Locate the cell with the specified text and output its [X, Y] center coordinate. 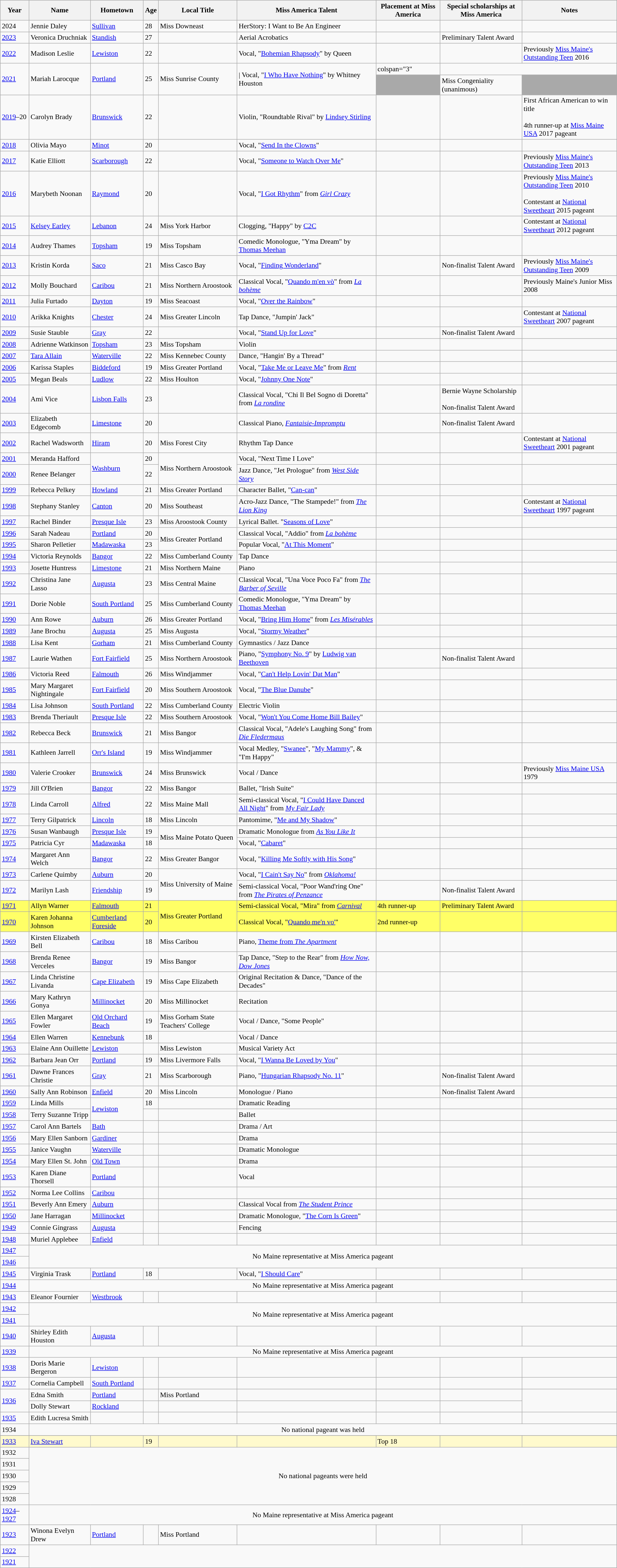
Classical Vocal, "Quando m'en vò" from La bohème [307, 286]
No national pageants were held [323, 1476]
1954 [15, 1162]
Bath [117, 1127]
2000 [15, 475]
1924–1927 [15, 1515]
1935 [15, 1418]
Susie Stauble [60, 333]
2004 [15, 399]
1993 [15, 568]
1991 [15, 603]
Hometown [117, 10]
Kristin Korda [60, 266]
Carol Ann Bartels [60, 1127]
Gymnastics / Jazz Dance [307, 643]
1982 [15, 733]
1964 [15, 1037]
Jane Brochu [60, 631]
Raymond [117, 194]
Cape Elizabeth [117, 982]
Popular Vocal, "At This Moment" [307, 545]
1966 [15, 1002]
1922 [15, 1551]
4th runner-up [408, 906]
Piano, Theme from The Apartment [307, 942]
Virginia Trask [60, 1274]
Mary Ellen Sanborn [60, 1138]
Dramatic Monologue from As You Like It [307, 832]
Dolly Stewart [60, 1407]
Sally Ann Robinson [60, 1092]
Josette Huntress [60, 568]
Acro-Jazz Dance, "The Stampede!" from The Lion King [307, 506]
Elaine Ann Ouillette [60, 1049]
Vocal, "I Should Care" [307, 1274]
2021 [15, 79]
Orr's Island [117, 753]
1937 [15, 1383]
Miss Lewiston [198, 1049]
1950 [15, 1216]
Miss Greater Lincoln [198, 317]
1944 [15, 1286]
Dramatic Monologue [307, 1150]
Mary Ellen St. John [60, 1162]
Violin, "Roundtable Rival" by Lindsey Stirling [307, 117]
Madison Leslie [60, 53]
Marybeth Noonan [60, 194]
2nd runner-up [408, 922]
Previously Miss Maine USA 1979 [569, 773]
Kathleen Jarrell [60, 753]
1952 [15, 1193]
HerStory: I Want to Be An Engineer [307, 26]
Previously Maine's Junior Miss 2008 [569, 286]
Allyn Warner [60, 906]
Sullivan [117, 26]
Saco [117, 266]
2012 [15, 286]
Year [15, 10]
Mary Kathryn Gonya [60, 1002]
Jennie Daley [60, 26]
1929 [15, 1488]
Brenda Renee Verceles [60, 961]
| Vocal, "I Who Have Nothing" by Whitney Houston [307, 79]
Edith Lucresa Smith [60, 1418]
Notes [569, 10]
Vocal, "Johnny One Note" [307, 379]
Classical Vocal, "Una Voce Poco Fa" from The Barber of Seville [307, 584]
Friendship [117, 890]
Hiram [117, 443]
Top 18 [408, 1441]
1963 [15, 1049]
2008 [15, 344]
Recitation [307, 1002]
Age [151, 10]
Contestant at National Sweetheart 2001 pageant [569, 443]
2016 [15, 194]
Vocal [307, 1177]
1999 [15, 490]
Classical Vocal from The Student Prince [307, 1204]
Norma Lee Collins [60, 1193]
Dorie Noble [60, 603]
Previously Miss Maine's Outstanding Teen 2010Contestant at National Sweetheart 2015 pageant [569, 194]
Placement at Miss America [408, 10]
Laurie Wathen [60, 658]
1957 [15, 1127]
Dramatic Reading [307, 1103]
Cornelia Campbell [60, 1383]
Lyrical Ballet. "Seasons of Love" [307, 522]
Lisa Kent [60, 643]
Vocal, "I Cain't Say No" from Oklahoma! [307, 875]
2024 [15, 26]
Miss Scarborough [198, 1076]
1994 [15, 557]
1978 [15, 805]
Miss Maine Mall [198, 805]
1921 [15, 1562]
Meranda Hafford [60, 459]
Biddeford [117, 368]
Beverly Ann Emery [60, 1204]
Rachel Binder [60, 522]
Vocal, "Bring Him Home" from Les Misérables [307, 620]
2019–20 [15, 117]
Drama / Art [307, 1127]
Audrey Thames [60, 246]
Eleanor Fournier [60, 1297]
1960 [15, 1092]
Miss University of Maine [198, 885]
2023 [15, 38]
2006 [15, 368]
Victoria Reed [60, 674]
1948 [15, 1239]
2018 [15, 145]
Terry Suzanne Tripp [60, 1115]
Linda Carroll [60, 805]
1961 [15, 1076]
Kelsey Earley [60, 226]
1945 [15, 1274]
1984 [15, 706]
Ellen Margaret Fowler [60, 1021]
Muriel Applebee [60, 1239]
1979 [15, 789]
Christina Jane Lasso [60, 584]
1962 [15, 1060]
Arikka Knights [60, 317]
Contestant at National Sweetheart 1997 pageant [569, 506]
Chester [117, 317]
Tap Dance, "Jumpin' Jack" [307, 317]
Dance, "Hangin' By a Thread" [307, 356]
Piano, "Symphony No. 9" by Ludwig van Beethoven [307, 658]
2011 [15, 301]
1989 [15, 631]
1970 [15, 922]
1967 [15, 982]
Previously Miss Maine's Outstanding Teen 2016 [569, 53]
1992 [15, 584]
1933 [15, 1441]
Character Ballet, "Can-can" [307, 490]
Ami Vice [60, 399]
Miss Sunrise County [198, 79]
Miss Augusta [198, 631]
Stephany Stanley [60, 506]
Katie Elliott [60, 161]
Mary Margaret Nightingale [60, 690]
Rockland [117, 1407]
28 [151, 26]
Miss Congeniality (unanimous) [481, 85]
1930 [15, 1476]
Megan Beals [60, 379]
2010 [15, 317]
1997 [15, 522]
1990 [15, 620]
Miss Gorham State Teachers' College [198, 1021]
Previously Miss Maine's Outstanding Teen 2009 [569, 266]
Piano, "Hungarian Rhapsody No. 11" [307, 1076]
Howland [117, 490]
1928 [15, 1499]
1947 [15, 1251]
1949 [15, 1228]
Carolyn Brady [60, 117]
Electric Violin [307, 706]
Special scholarships at Miss America [481, 10]
1953 [15, 1177]
1940 [15, 1336]
1959 [15, 1103]
Vocal, "Can't Help Lovin' Dat Man" [307, 674]
Miss Casco Bay [198, 266]
Victoria Reynolds [60, 557]
1975 [15, 843]
Valerie Crooker [60, 773]
1946 [15, 1262]
Karissa Staples [60, 368]
Winona Evelyn Drew [60, 1535]
Classical Vocal, "Chi Il Bel Sogno di Doretta" from La rondine [307, 399]
Karen Diane Thorsell [60, 1177]
Semi-classical Vocal, "Mira" from Carnival [307, 906]
1938 [15, 1368]
Monologue / Piano [307, 1092]
Vocal, "Someone to Watch Over Me" [307, 161]
Lebanon [117, 226]
Miss Southeast [198, 506]
Sharon Pelletier [60, 545]
Linda Mills [60, 1103]
Adrienne Watkinson [60, 344]
2005 [15, 379]
Vocal, "Stormy Weather" [307, 631]
Renee Belanger [60, 475]
colspan="3" [408, 69]
Veronica Druchniak [60, 38]
Linda Christine Livanda [60, 982]
Miss Downeast [198, 26]
Carlene Quimby [60, 875]
Edna Smith [60, 1395]
Vocal Medley, "Swanee", "My Mammy", & "I'm Happy" [307, 753]
Miss Aroostook County [198, 522]
2002 [15, 443]
Tara Allain [60, 356]
Vocal / Dance, "Some People" [307, 1021]
Minot [117, 145]
Ludlow [117, 379]
Classical Piano, Fantaisie-Impromptu [307, 423]
Lincoln [117, 820]
Ballet, "Irish Suite" [307, 789]
1985 [15, 690]
1977 [15, 820]
Iva Stewart [60, 1441]
Vocal, "Take Me or Leave Me" from Rent [307, 368]
Rachel Wadsworth [60, 443]
Contestant at National Sweetheart 2007 pageant [569, 317]
Vocal, "Cabaret" [307, 843]
Miss Kennebec County [198, 356]
Miss America Talent [307, 10]
Dawne Frances Christie [60, 1076]
1980 [15, 773]
Miss Caribou [198, 942]
Lisbon Falls [117, 399]
Jane Harragan [60, 1216]
1998 [15, 506]
Julia Furtado [60, 301]
Classical Vocal, "Quando me'n vo'" [307, 922]
1958 [15, 1115]
Miss Cape Elizabeth [198, 982]
Miss Brunswick [198, 773]
Miss Forest City [198, 443]
Contestant at National Sweetheart 2012 pageant [569, 226]
Vocal, "Over the Rainbow" [307, 301]
1971 [15, 906]
Previously Miss Maine's Outstanding Teen 2013 [569, 161]
1996 [15, 533]
Musical Variety Act [307, 1049]
Doris Marie Bergeron [60, 1368]
1931 [15, 1465]
Old Town [117, 1162]
1951 [15, 1204]
Sarah Nadeau [60, 533]
1942 [15, 1309]
Scarborough [117, 161]
Classical Vocal, "Addio" from La bohème [307, 533]
1955 [15, 1150]
1986 [15, 674]
1969 [15, 942]
Vocal, "Stand Up for Love" [307, 333]
First African American to win title4th runner-up at Miss Maine USA 2017 pageant [569, 117]
Jazz Dance, "Jet Prologue" from West Side Story [307, 475]
1936 [15, 1401]
Cumberland Foreside [117, 922]
Miss Millinocket [198, 1002]
Old Orchard Beach [117, 1021]
Kennebunk [117, 1037]
2022 [15, 53]
Miss York Harbor [198, 226]
Aerial Acrobatics [307, 38]
Vocal, "Bohemian Rhapsody" by Queen [307, 53]
Vocal, "Next Time I Love" [307, 459]
Brenda Theriault [60, 717]
2003 [15, 423]
Miss Greater Bangor [198, 859]
Vocal, "Killing Me Softly with His Song" [307, 859]
Olivia Mayo [60, 145]
Vocal, "Won't You Come Home Bill Bailey" [307, 717]
Miss Northern Maine [198, 568]
Rebecca Beck [60, 733]
Pantomime, "Me and My Shadow" [307, 820]
Vocal, "I Wanna Be Loved by You" [307, 1060]
Vocal, "The Blue Danube" [307, 690]
2017 [15, 161]
Vocal, "I Got Rhythm" from Girl Crazy [307, 194]
1976 [15, 832]
Rhythm Tap Dance [307, 443]
Piano [307, 568]
Semi-classical Vocal, "I Could Have Danced All Night" from My Fair Lady [307, 805]
Ballet [307, 1115]
2013 [15, 266]
2007 [15, 356]
Rebecca Pelkey [60, 490]
Kirsten Elizabeth Bell [60, 942]
Alfred [117, 805]
Barbara Jean Orr [60, 1060]
2014 [15, 246]
1923 [15, 1535]
Shirley Edith Houston [60, 1336]
Tap Dance, "Step to the Rear" from How Now, Dow Jones [307, 961]
Name [60, 10]
1934 [15, 1430]
Tap Dance [307, 557]
1972 [15, 890]
Gardiner [117, 1138]
1956 [15, 1138]
Miss Seacoast [198, 301]
Westbrook [117, 1297]
Marilyn Lash [60, 890]
Clogging, "Happy" by C2C [307, 226]
Original Recitation & Dance, "Dance of the Decades" [307, 982]
Terry Gilpatrick [60, 820]
Miss Houlton [198, 379]
Local Title [198, 10]
Gorham [117, 643]
No national pageant was held [323, 1430]
Miss Central Maine [198, 584]
1968 [15, 961]
Canton [117, 506]
1943 [15, 1297]
1987 [15, 658]
1965 [15, 1021]
Miss Livermore Falls [198, 1060]
Classical Vocal, "Adele's Laughing Song" from Die Fledermaus [307, 733]
1941 [15, 1320]
Vocal, "Send In the Clowns" [307, 145]
Janice Vaughn [60, 1150]
Standish [117, 38]
Mariah Larocque [60, 79]
Semi-classical Vocal, "Poor Wand'ring One" from The Pirates of Penzance [307, 890]
Elizabeth Edgecomb [60, 423]
2009 [15, 333]
Fencing [307, 1228]
Ann Rowe [60, 620]
Bernie Wayne ScholarshipNon-finalist Talent Award [481, 399]
Dayton [117, 301]
1974 [15, 859]
1981 [15, 753]
1973 [15, 875]
2001 [15, 459]
Ellen Warren [60, 1037]
1995 [15, 545]
Margaret Ann Welch [60, 859]
Washburn [117, 469]
1939 [15, 1352]
Karen Johanna Johnson [60, 922]
2015 [15, 226]
1988 [15, 643]
Connie Gingrass [60, 1228]
Vocal, "Finding Wonderland" [307, 266]
Dramatic Monologue, "The Corn Is Green" [307, 1216]
Lisa Johnson [60, 706]
Susan Wanbaugh [60, 832]
Jill O'Brien [60, 789]
1983 [15, 717]
1932 [15, 1453]
27 [151, 38]
Violin [307, 344]
Molly Bouchard [60, 286]
Miss Maine Potato Queen [198, 837]
Patricia Cyr [60, 843]
